Identify which cell holds the provided text, then report its (x, y) central coordinate. 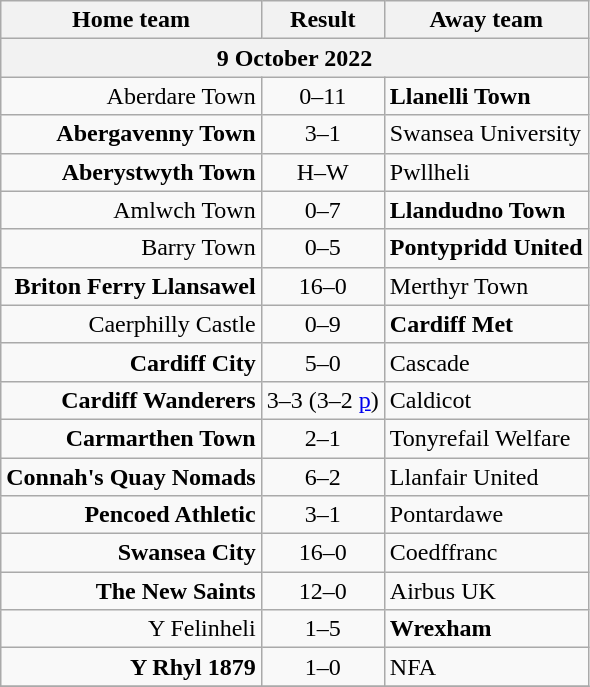
1–0 (322, 667)
Pencoed Athletic (131, 515)
Cascade (486, 362)
The New Saints (131, 591)
Wrexham (486, 629)
Away team (486, 20)
Abergavenny Town (131, 134)
Coedffranc (486, 553)
Merthyr Town (486, 286)
Pontardawe (486, 515)
Airbus UK (486, 591)
3–3 (3–2 p) (322, 400)
5–0 (322, 362)
12–0 (322, 591)
9 October 2022 (294, 58)
Y Rhyl 1879 (131, 667)
Y Felinheli (131, 629)
Caerphilly Castle (131, 324)
Barry Town (131, 248)
Cardiff Wanderers (131, 400)
H–W (322, 172)
Result (322, 20)
Cardiff Met (486, 324)
6–2 (322, 477)
Home team (131, 20)
Caldicot (486, 400)
Swansea City (131, 553)
Pontypridd United (486, 248)
Cardiff City (131, 362)
Tonyrefail Welfare (486, 438)
0–11 (322, 96)
Briton Ferry Llansawel (131, 286)
Connah's Quay Nomads (131, 477)
Pwllheli (486, 172)
NFA (486, 667)
Aberystwyth Town (131, 172)
0–7 (322, 210)
0–5 (322, 248)
Llanelli Town (486, 96)
Aberdare Town (131, 96)
Carmarthen Town (131, 438)
Amlwch Town (131, 210)
2–1 (322, 438)
Llanfair United (486, 477)
0–9 (322, 324)
1–5 (322, 629)
Llandudno Town (486, 210)
Swansea University (486, 134)
